Detect which cell encompasses the target text, then output its [X, Y] center coordinate. 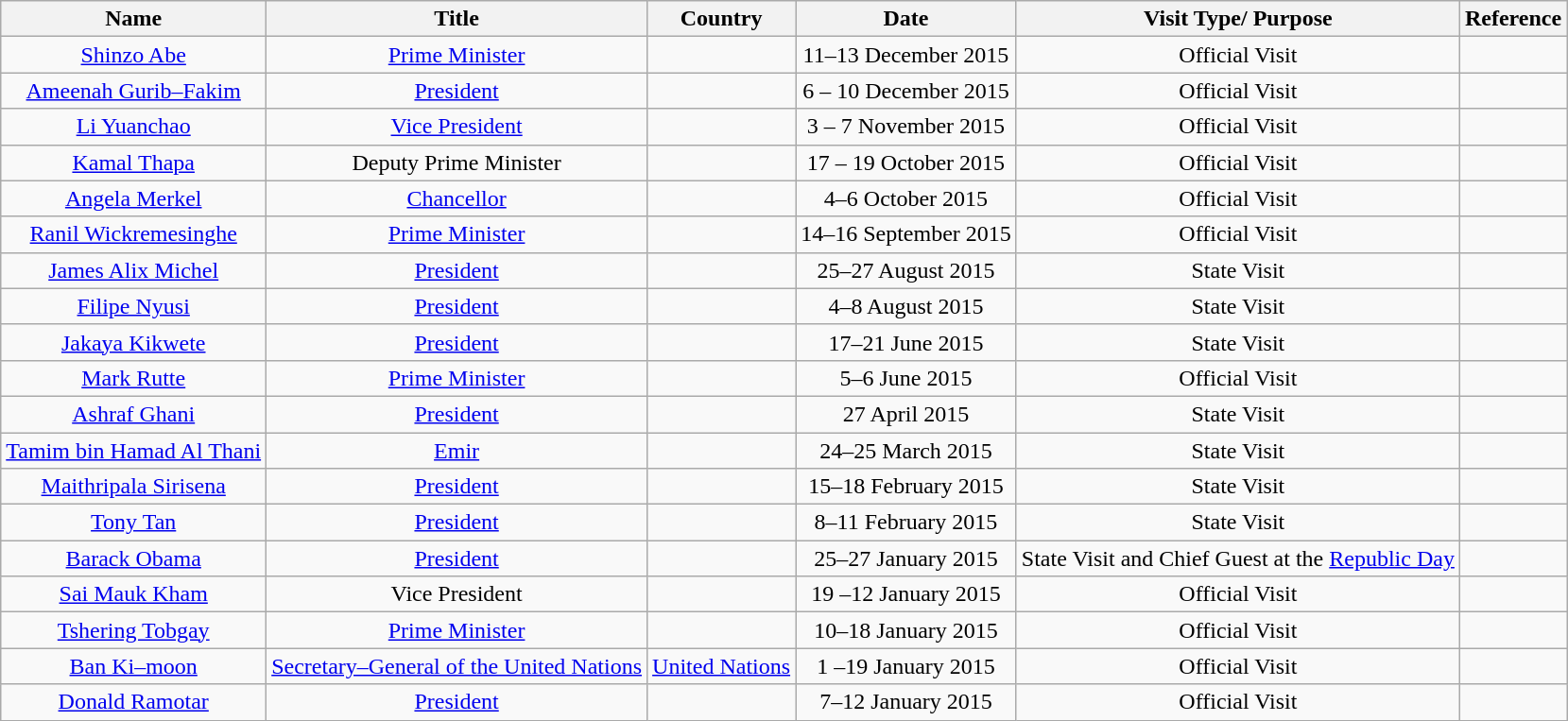
Angela Merkel [134, 198]
Sai Mauk Kham [134, 594]
Tony Tan [134, 523]
4–6 October 2015 [906, 198]
7–12 January 2015 [906, 702]
United Nations [722, 666]
27 April 2015 [906, 414]
Ban Ki–moon [134, 666]
25–27 January 2015 [906, 558]
1 –19 January 2015 [906, 666]
Date [906, 19]
Reference [1512, 19]
3 – 7 November 2015 [906, 127]
10–18 January 2015 [906, 630]
6 – 10 December 2015 [906, 91]
Ameenah Gurib–Fakim [134, 91]
Mark Rutte [134, 378]
4–8 August 2015 [906, 306]
Donald Ramotar [134, 702]
Ashraf Ghani [134, 414]
24–25 March 2015 [906, 451]
Deputy Prime Minister [457, 163]
State Visit and Chief Guest at the Republic Day [1238, 558]
19 –12 January 2015 [906, 594]
Jakaya Kikwete [134, 342]
Title [457, 19]
Shinzo Abe [134, 55]
Filipe Nyusi [134, 306]
Country [722, 19]
15–18 February 2015 [906, 487]
Maithripala Sirisena [134, 487]
James Alix Michel [134, 270]
14–16 September 2015 [906, 234]
Tamim bin Hamad Al Thani [134, 451]
17–21 June 2015 [906, 342]
Ranil Wickremesinghe [134, 234]
Li Yuanchao [134, 127]
Barack Obama [134, 558]
11–13 December 2015 [906, 55]
Visit Type/ Purpose [1238, 19]
Chancellor [457, 198]
Secretary–General of the United Nations [457, 666]
17 – 19 October 2015 [906, 163]
8–11 February 2015 [906, 523]
25–27 August 2015 [906, 270]
Name [134, 19]
Kamal Thapa [134, 163]
5–6 June 2015 [906, 378]
Tshering Tobgay [134, 630]
Emir [457, 451]
